Return the [X, Y] coordinate for the center point of the cell that contains the specified text.  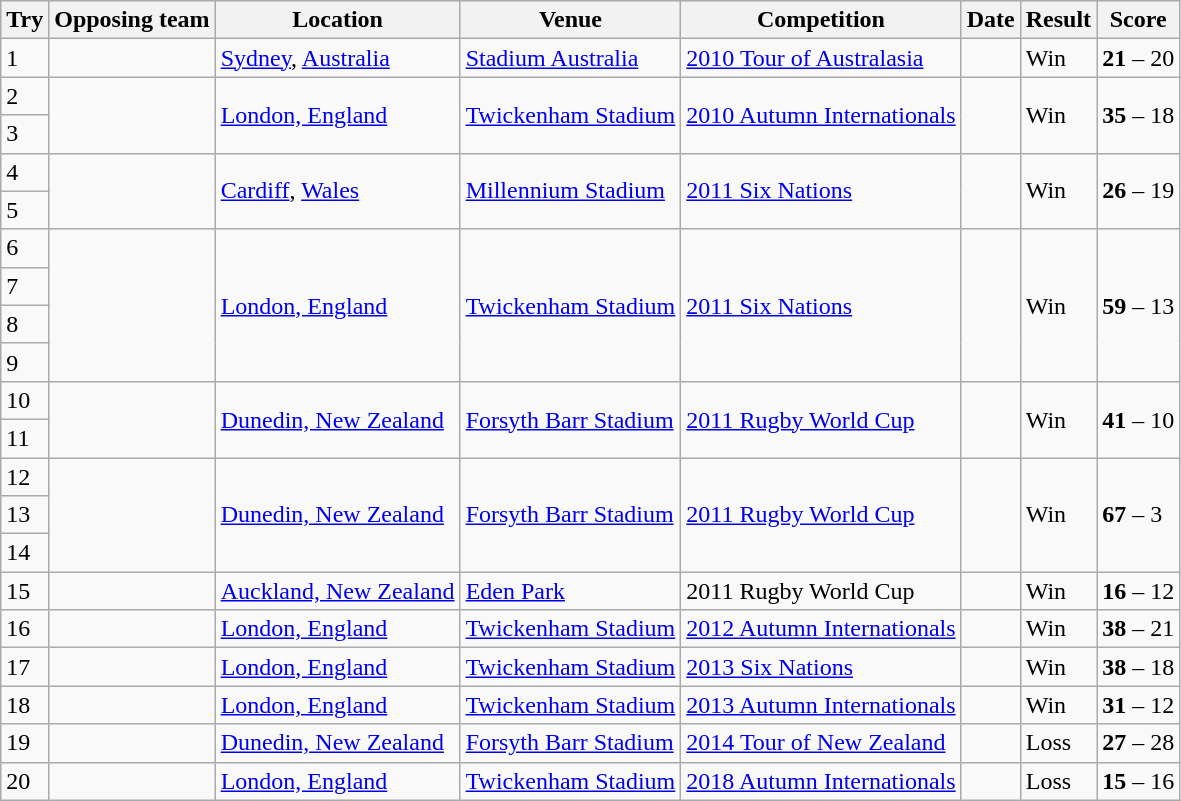
15 [25, 591]
2014 Tour of New Zealand [821, 743]
Stadium Australia [570, 58]
Location [338, 20]
12 [25, 477]
2010 Autumn Internationals [821, 115]
67 – 3 [1138, 515]
41 – 10 [1138, 419]
2013 Autumn Internationals [821, 705]
16 [25, 629]
Score [1138, 20]
Opposing team [132, 20]
35 – 18 [1138, 115]
15 – 16 [1138, 781]
38 – 18 [1138, 667]
10 [25, 400]
2013 Six Nations [821, 667]
Cardiff, Wales [338, 191]
2 [25, 96]
2018 Autumn Internationals [821, 781]
38 – 21 [1138, 629]
20 [25, 781]
13 [25, 515]
Sydney, Australia [338, 58]
Auckland, New Zealand [338, 591]
16 – 12 [1138, 591]
11 [25, 438]
Date [990, 20]
2012 Autumn Internationals [821, 629]
19 [25, 743]
Venue [570, 20]
14 [25, 553]
Try [25, 20]
9 [25, 362]
2010 Tour of Australasia [821, 58]
17 [25, 667]
7 [25, 286]
8 [25, 324]
5 [25, 210]
26 – 19 [1138, 191]
6 [25, 248]
1 [25, 58]
18 [25, 705]
Result [1058, 20]
Eden Park [570, 591]
21 – 20 [1138, 58]
59 – 13 [1138, 305]
Competition [821, 20]
4 [25, 172]
27 – 28 [1138, 743]
Millennium Stadium [570, 191]
31 – 12 [1138, 705]
3 [25, 134]
